Return [x, y] of the center of cell containing provided text 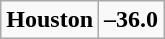
Houston [50, 19]
–36.0 [132, 19]
